Capture the cell that displays the provided text and extract its [x, y] central coordinate. 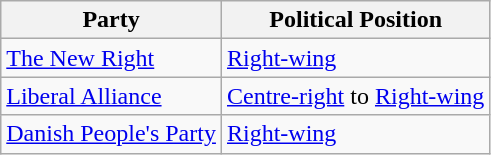
Danish People's Party [112, 134]
Political Position [355, 20]
Party [112, 20]
The New Right [112, 58]
Liberal Alliance [112, 96]
Centre-right to Right-wing [355, 96]
